Capture the cell that displays the provided text and extract its (x, y) central coordinate. 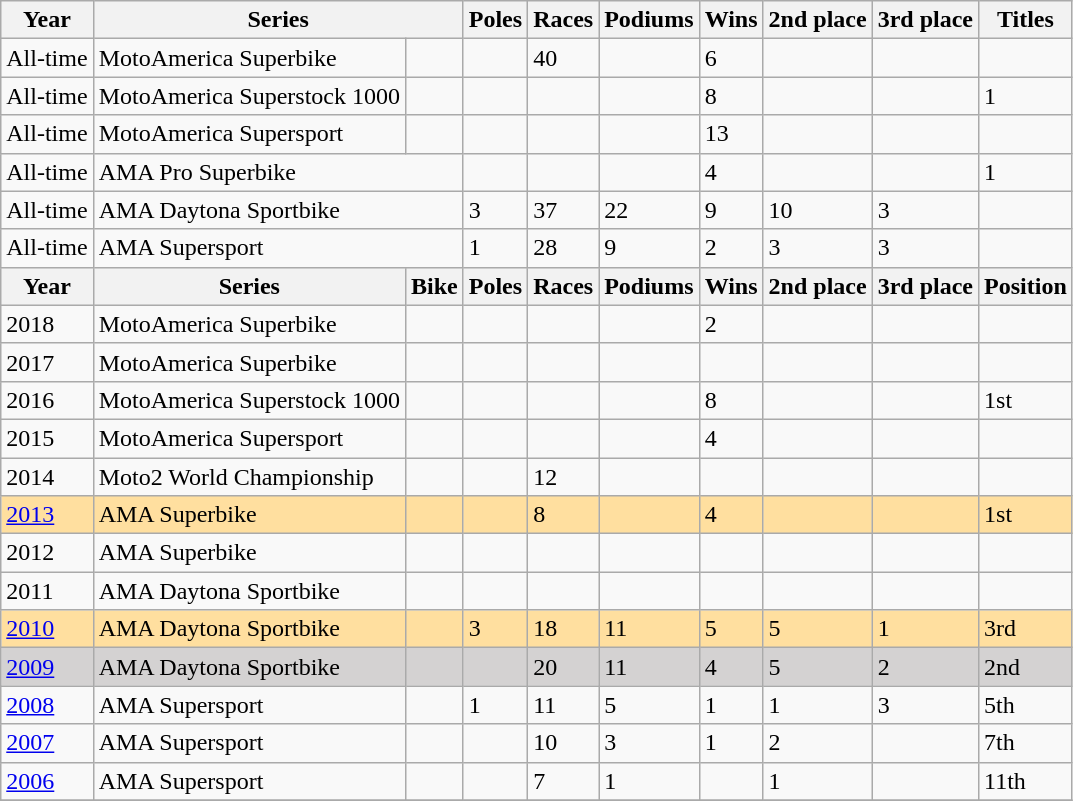
22 (649, 210)
2007 (47, 743)
Titles (1026, 20)
3rd (1026, 629)
AMA Pro Superbike (278, 172)
2012 (47, 553)
2009 (47, 667)
2018 (47, 324)
Bike (434, 286)
7th (1026, 743)
Moto2 World Championship (249, 477)
2010 (47, 629)
13 (731, 134)
28 (564, 248)
5th (1026, 705)
20 (564, 667)
37 (564, 210)
2015 (47, 438)
2014 (47, 477)
2013 (47, 515)
11th (1026, 781)
Position (1026, 286)
40 (564, 58)
2017 (47, 362)
18 (564, 629)
7 (564, 781)
2006 (47, 781)
2016 (47, 400)
2nd (1026, 667)
12 (564, 477)
2008 (47, 705)
2011 (47, 591)
6 (731, 58)
